Scan for the cell matching the given text and deliver its (X, Y) coordinate at center. 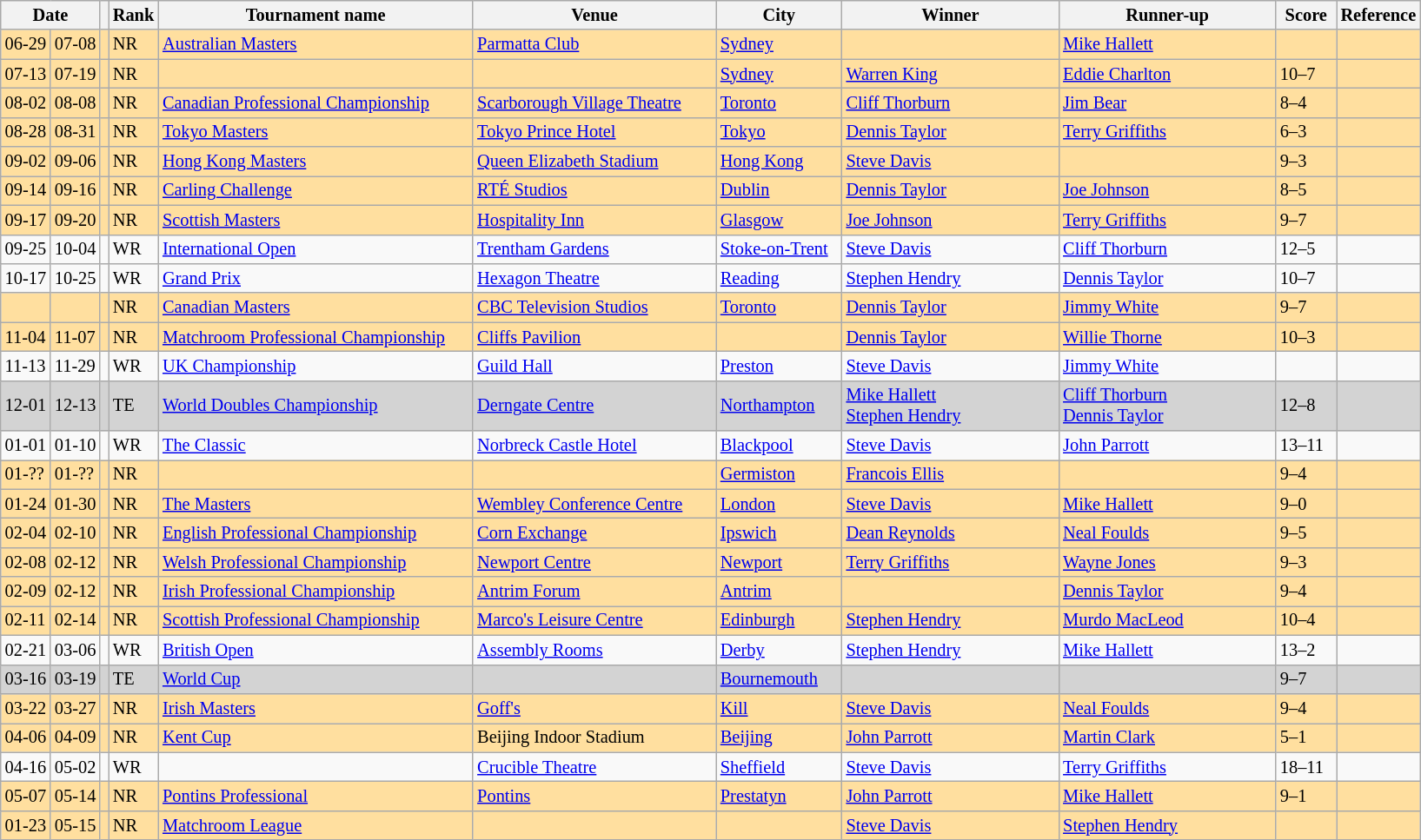
Murdo MacLeod (1167, 620)
Crucible Theatre (594, 767)
11-13 (26, 366)
Irish Professional Championship (315, 592)
Blackpool (779, 446)
02-21 (26, 650)
Norbreck Castle Hotel (594, 446)
10–4 (1306, 620)
Score (1306, 15)
Eddie Charlton (1167, 74)
02-09 (26, 592)
03-22 (26, 708)
08-02 (26, 103)
12-13 (75, 406)
Date (50, 15)
09-16 (75, 190)
Scarborough Village Theatre (594, 103)
Jim Bear (1167, 103)
Northampton (779, 406)
18–11 (1306, 767)
Welsh Professional Championship (315, 562)
Runner-up (1167, 15)
Hong Kong (779, 162)
10-17 (26, 278)
CBC Television Studios (594, 308)
Canadian Professional Championship (315, 103)
05-07 (26, 796)
Germiston (779, 474)
Glasgow (779, 220)
Winner (951, 15)
Venue (594, 15)
03-16 (26, 679)
09-17 (26, 220)
Newport Centre (594, 562)
Scottish Professional Championship (315, 620)
02-10 (75, 532)
11-07 (75, 337)
Cliff Thorburn Dennis Taylor (1167, 406)
Wembley Conference Centre (594, 504)
02-04 (26, 532)
RTÉ Studios (594, 190)
Carling Challenge (315, 190)
Stoke-on-Trent (779, 249)
09-14 (26, 190)
10–3 (1306, 337)
07-08 (75, 44)
Reference (1378, 15)
London (779, 504)
Dean Reynolds (951, 532)
5–1 (1306, 737)
Irish Masters (315, 708)
Scottish Masters (315, 220)
09-02 (26, 162)
The Classic (315, 446)
Matchroom League (315, 825)
07-13 (26, 74)
Antrim (779, 592)
8–4 (1306, 103)
01-23 (26, 825)
05-14 (75, 796)
Beijing Indoor Stadium (594, 737)
07-19 (75, 74)
Kent Cup (315, 737)
Pontins Professional (315, 796)
UK Championship (315, 366)
Prestatyn (779, 796)
Willie Thorne (1167, 337)
01-10 (75, 446)
Derby (779, 650)
13–2 (1306, 650)
Sheffield (779, 767)
Tokyo Prince Hotel (594, 132)
Guild Hall (594, 366)
Antrim Forum (594, 592)
8–5 (1306, 190)
Edinburgh (779, 620)
09-25 (26, 249)
04-06 (26, 737)
Martin Clark (1167, 737)
International Open (315, 249)
Australian Masters (315, 44)
Wayne Jones (1167, 562)
Beijing (779, 737)
10-25 (75, 278)
Goff's (594, 708)
British Open (315, 650)
Reading (779, 278)
9–5 (1306, 532)
Newport (779, 562)
Kill (779, 708)
03-06 (75, 650)
03-19 (75, 679)
Derngate Centre (594, 406)
02-08 (26, 562)
Mike Hallett Stephen Hendry (951, 406)
12-01 (26, 406)
Grand Prix (315, 278)
05-15 (75, 825)
Cliffs Pavilion (594, 337)
02-14 (75, 620)
01-01 (26, 446)
Marco's Leisure Centre (594, 620)
Matchroom Professional Championship (315, 337)
Parmatta Club (594, 44)
09-06 (75, 162)
11-04 (26, 337)
Tournament name (315, 15)
04-16 (26, 767)
03-27 (75, 708)
Rank (134, 15)
6–3 (1306, 132)
Tokyo (779, 132)
13–11 (1306, 446)
9–0 (1306, 504)
05-02 (75, 767)
11-29 (75, 366)
04-09 (75, 737)
Canadian Masters (315, 308)
English Professional Championship (315, 532)
Trentham Gardens (594, 249)
9–1 (1306, 796)
Queen Elizabeth Stadium (594, 162)
Bournemouth (779, 679)
Pontins (594, 796)
Ipswich (779, 532)
World Cup (315, 679)
08-28 (26, 132)
12–8 (1306, 406)
12–5 (1306, 249)
Hexagon Theatre (594, 278)
Francois Ellis (951, 474)
City (779, 15)
06-29 (26, 44)
08-08 (75, 103)
World Doubles Championship (315, 406)
Preston (779, 366)
08-31 (75, 132)
01-30 (75, 504)
10-04 (75, 249)
Hospitality Inn (594, 220)
02-11 (26, 620)
Hong Kong Masters (315, 162)
01-24 (26, 504)
Assembly Rooms (594, 650)
The Masters (315, 504)
Dublin (779, 190)
Tokyo Masters (315, 132)
09-20 (75, 220)
Corn Exchange (594, 532)
Warren King (951, 74)
